Find where the given text appears and provide that cell's center as [X, Y] coordinate. 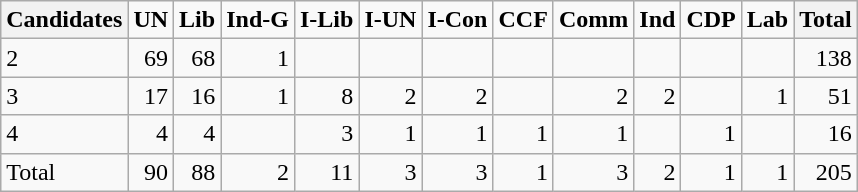
I-Con [458, 20]
17 [151, 96]
69 [151, 58]
11 [326, 172]
Ind-G [258, 20]
138 [826, 58]
90 [151, 172]
UN [151, 20]
Ind [658, 20]
I-Lib [326, 20]
I-UN [390, 20]
8 [326, 96]
CCF [523, 20]
Comm [593, 20]
Candidates [64, 20]
205 [826, 172]
51 [826, 96]
CDP [711, 20]
Lib [198, 20]
Lab [767, 20]
88 [198, 172]
68 [198, 58]
